Detect which cell encompasses the target text, then output its (x, y) center coordinate. 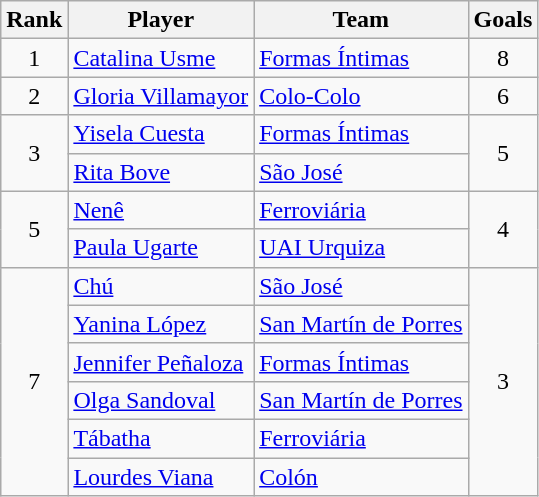
Yanina López (161, 324)
1 (34, 58)
Goals (503, 20)
Nenê (161, 210)
Colo-Colo (361, 96)
2 (34, 96)
Colón (361, 477)
Chú (161, 286)
8 (503, 58)
Player (161, 20)
Tábatha (161, 438)
Rita Bove (161, 172)
Yisela Cuesta (161, 134)
Paula Ugarte (161, 248)
4 (503, 229)
Team (361, 20)
Gloria Villamayor (161, 96)
Jennifer Peñaloza (161, 362)
Olga Sandoval (161, 400)
Catalina Usme (161, 58)
Rank (34, 20)
UAI Urquiza (361, 248)
7 (34, 381)
Lourdes Viana (161, 477)
6 (503, 96)
